Capture the cell that displays the provided text and extract its (X, Y) central coordinate. 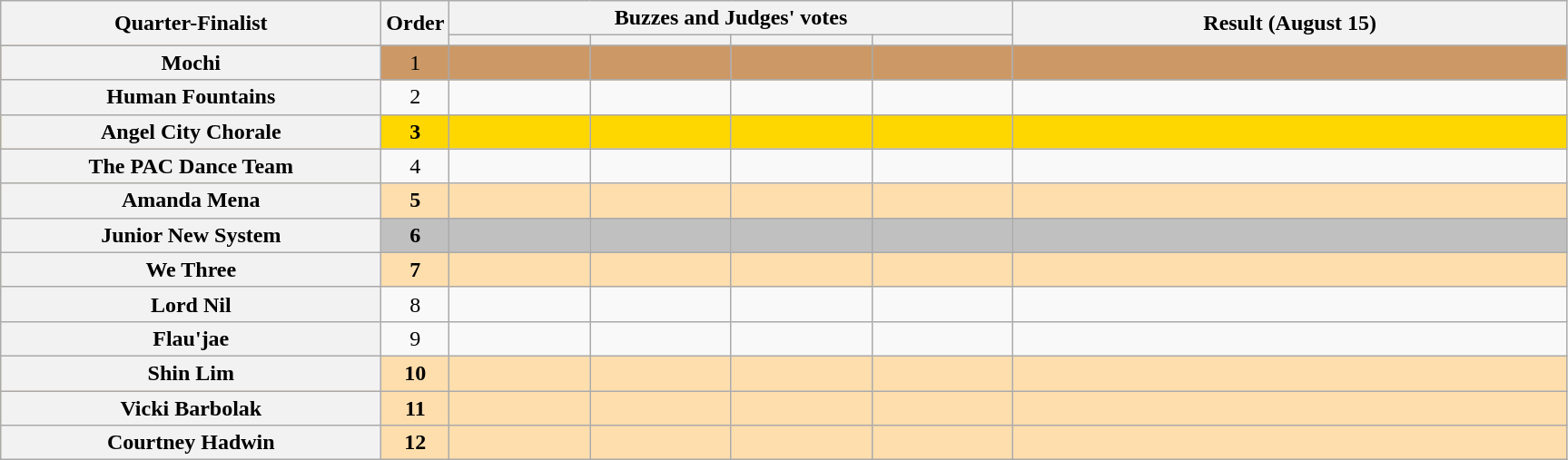
Junior New System (191, 235)
12 (416, 443)
4 (416, 166)
Shin Lim (191, 373)
11 (416, 407)
Mochi (191, 63)
Flau'jae (191, 338)
10 (416, 373)
Angel City Chorale (191, 132)
8 (416, 304)
Order (416, 24)
2 (416, 97)
We Three (191, 269)
Buzzes and Judges' votes (731, 18)
7 (416, 269)
1 (416, 63)
The PAC Dance Team (191, 166)
Vicki Barbolak (191, 407)
Result (August 15) (1289, 24)
6 (416, 235)
Lord Nil (191, 304)
9 (416, 338)
Courtney Hadwin (191, 443)
Human Fountains (191, 97)
3 (416, 132)
Quarter-Finalist (191, 24)
5 (416, 201)
Amanda Mena (191, 201)
